Extract the [X, Y] coordinate from the center of the cell holding the provided text.  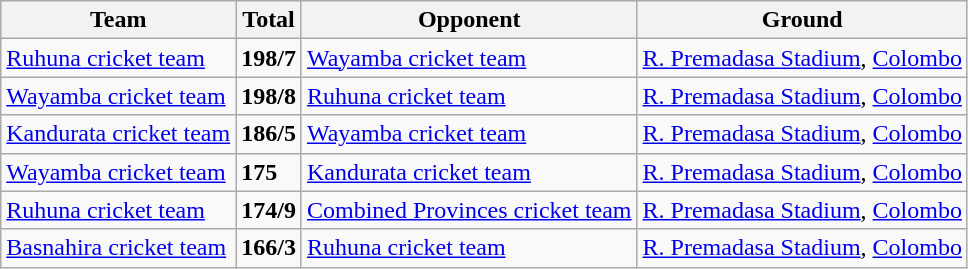
186/5 [269, 134]
Total [269, 20]
174/9 [269, 210]
166/3 [269, 248]
Basnahira cricket team [118, 248]
Team [118, 20]
198/8 [269, 96]
Opponent [469, 20]
198/7 [269, 58]
Ground [802, 20]
175 [269, 172]
Combined Provinces cricket team [469, 210]
